For the text-containing cell, return its midpoint in (X, Y) coordinate format. 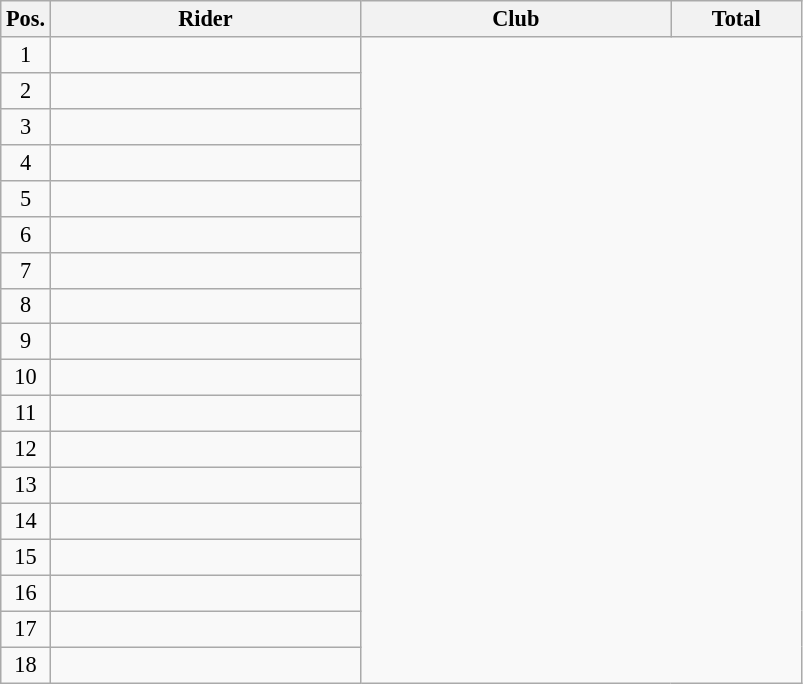
7 (26, 270)
8 (26, 306)
6 (26, 234)
14 (26, 521)
10 (26, 378)
5 (26, 198)
18 (26, 665)
13 (26, 485)
12 (26, 450)
Rider (205, 19)
15 (26, 557)
Total (736, 19)
11 (26, 414)
17 (26, 629)
16 (26, 593)
Pos. (26, 19)
9 (26, 342)
4 (26, 162)
1 (26, 55)
3 (26, 126)
Club (516, 19)
2 (26, 90)
